Search for the cell housing the specified text and yield its [x, y] center coordinate. 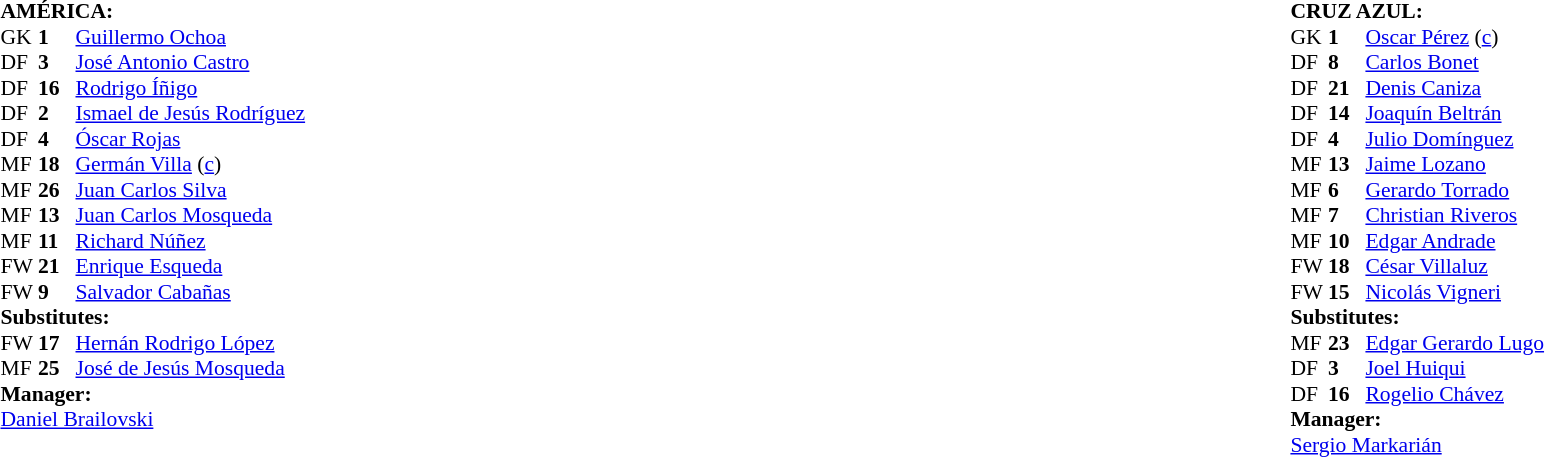
César Villaluz [1454, 267]
Christian Riveros [1454, 215]
Denis Caniza [1454, 88]
Nicolás Vigneri [1454, 292]
Carlos Bonet [1454, 63]
23 [1347, 343]
Juan Carlos Silva [191, 190]
Julio Domínguez [1454, 139]
Rogelio Chávez [1454, 394]
Salvador Cabañas [191, 292]
9 [57, 292]
Jaime Lozano [1454, 165]
14 [1347, 113]
Ismael de Jesús Rodríguez [191, 113]
15 [1347, 292]
Richard Núñez [191, 241]
Edgar Andrade [1454, 241]
Enrique Esqueda [191, 267]
Rodrigo Íñigo [191, 88]
Gerardo Torrado [1454, 190]
17 [57, 343]
Joaquín Beltrán [1454, 113]
7 [1347, 215]
Hernán Rodrigo López [191, 343]
Germán Villa (c) [191, 165]
8 [1347, 63]
José Antonio Castro [191, 63]
Juan Carlos Mosqueda [191, 215]
Edgar Gerardo Lugo [1454, 343]
Guillermo Ochoa [191, 37]
José de Jesús Mosqueda [191, 369]
26 [57, 190]
25 [57, 369]
Óscar Rojas [191, 139]
11 [57, 241]
10 [1347, 241]
Oscar Pérez (c) [1454, 37]
6 [1347, 190]
2 [57, 113]
Joel Huiqui [1454, 369]
Daniel Brailovski [152, 419]
